Provide the (x, y) coordinate of the cell's center where the given text is located.  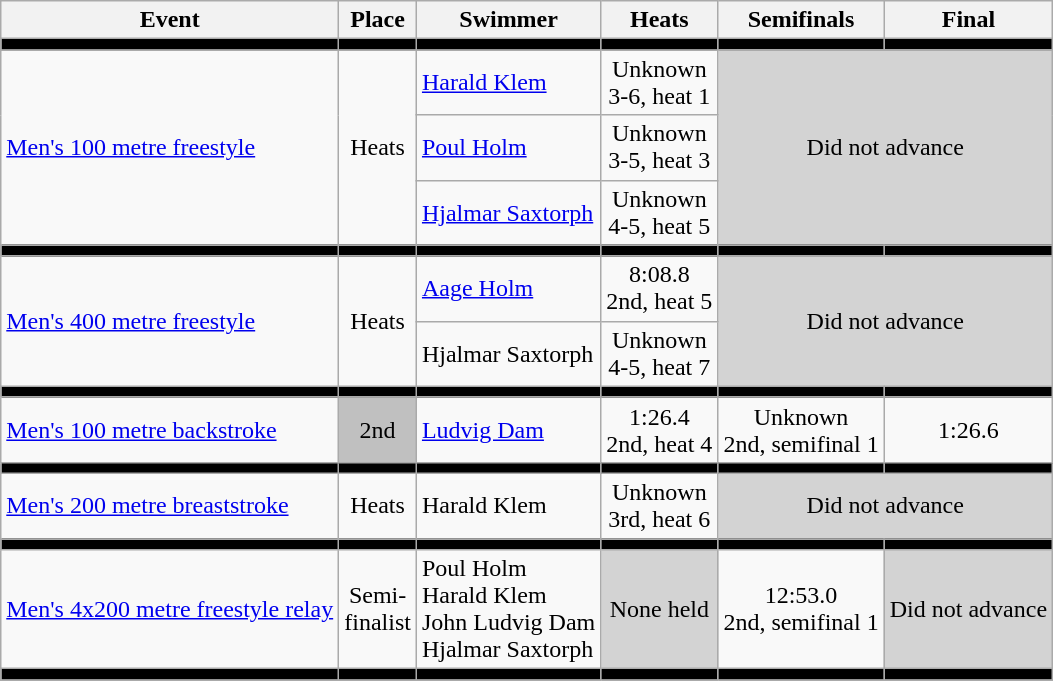
Unknown 4-5, heat 7 (660, 354)
Swimmer (508, 20)
None held (660, 610)
8:08.8 2nd, heat 5 (660, 288)
Unknown 3-6, heat 1 (660, 82)
Poul Holm Harald Klem John Ludvig Dam Hjalmar Saxtorph (508, 610)
Men's 200 metre breaststroke (170, 506)
Ludvig Dam (508, 430)
Semi-finalist (378, 610)
Place (378, 20)
Men's 400 metre freestyle (170, 321)
Unknown 2nd, semifinal 1 (801, 430)
Unknown 4-5, heat 5 (660, 212)
Men's 100 metre backstroke (170, 430)
Event (170, 20)
Men's 100 metre freestyle (170, 148)
Unknown 3-5, heat 3 (660, 148)
1:26.6 (968, 430)
Aage Holm (508, 288)
1:26.4 2nd, heat 4 (660, 430)
Poul Holm (508, 148)
Men's 4x200 metre freestyle relay (170, 610)
Final (968, 20)
Semifinals (801, 20)
Unknown 3rd, heat 6 (660, 506)
12:53.0 2nd, semifinal 1 (801, 610)
2nd (378, 430)
